Identify which cell holds the provided text, then report its [X, Y] central coordinate. 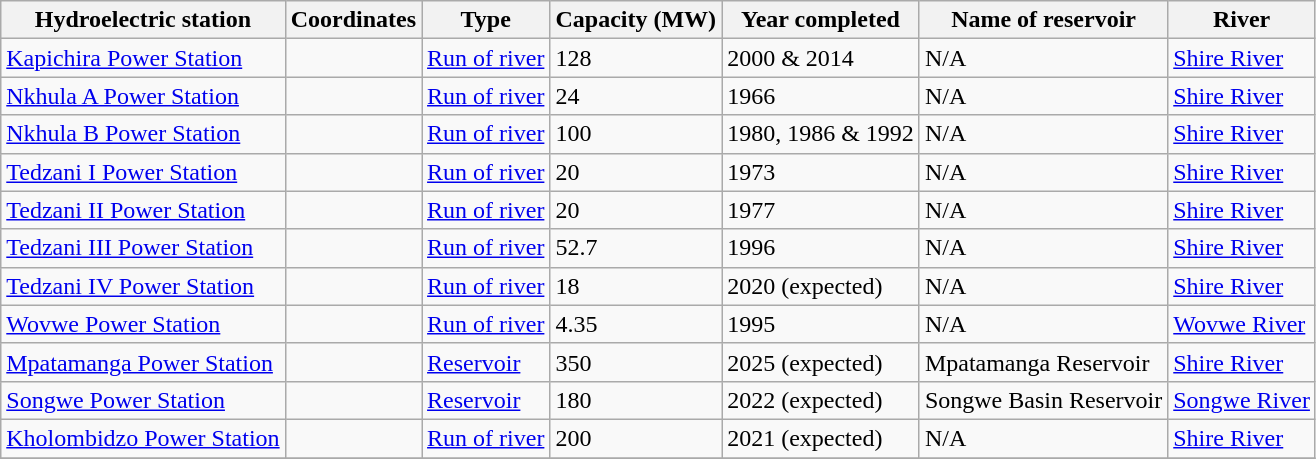
Coordinates [353, 20]
Songwe River [1242, 400]
2020 (expected) [821, 286]
Hydroelectric station [143, 20]
Nkhula B Power Station [143, 134]
200 [636, 438]
Year completed [821, 20]
52.7 [636, 248]
2022 (expected) [821, 400]
1980, 1986 & 1992 [821, 134]
Tedzani I Power Station [143, 172]
Kapichira Power Station [143, 58]
Songwe Power Station [143, 400]
Kholombidzo Power Station [143, 438]
1966 [821, 96]
Mpatamanga Reservoir [1043, 362]
Songwe Basin Reservoir [1043, 400]
River [1242, 20]
Nkhula A Power Station [143, 96]
18 [636, 286]
2025 (expected) [821, 362]
350 [636, 362]
1996 [821, 248]
180 [636, 400]
Wovwe Power Station [143, 324]
Wovwe River [1242, 324]
Tedzani III Power Station [143, 248]
Name of reservoir [1043, 20]
1995 [821, 324]
24 [636, 96]
2021 (expected) [821, 438]
Tedzani II Power Station [143, 210]
1977 [821, 210]
Mpatamanga Power Station [143, 362]
2000 & 2014 [821, 58]
4.35 [636, 324]
Type [486, 20]
1973 [821, 172]
100 [636, 134]
Tedzani IV Power Station [143, 286]
Capacity (MW) [636, 20]
128 [636, 58]
